Search for the cell housing the specified text and yield its (X, Y) center coordinate. 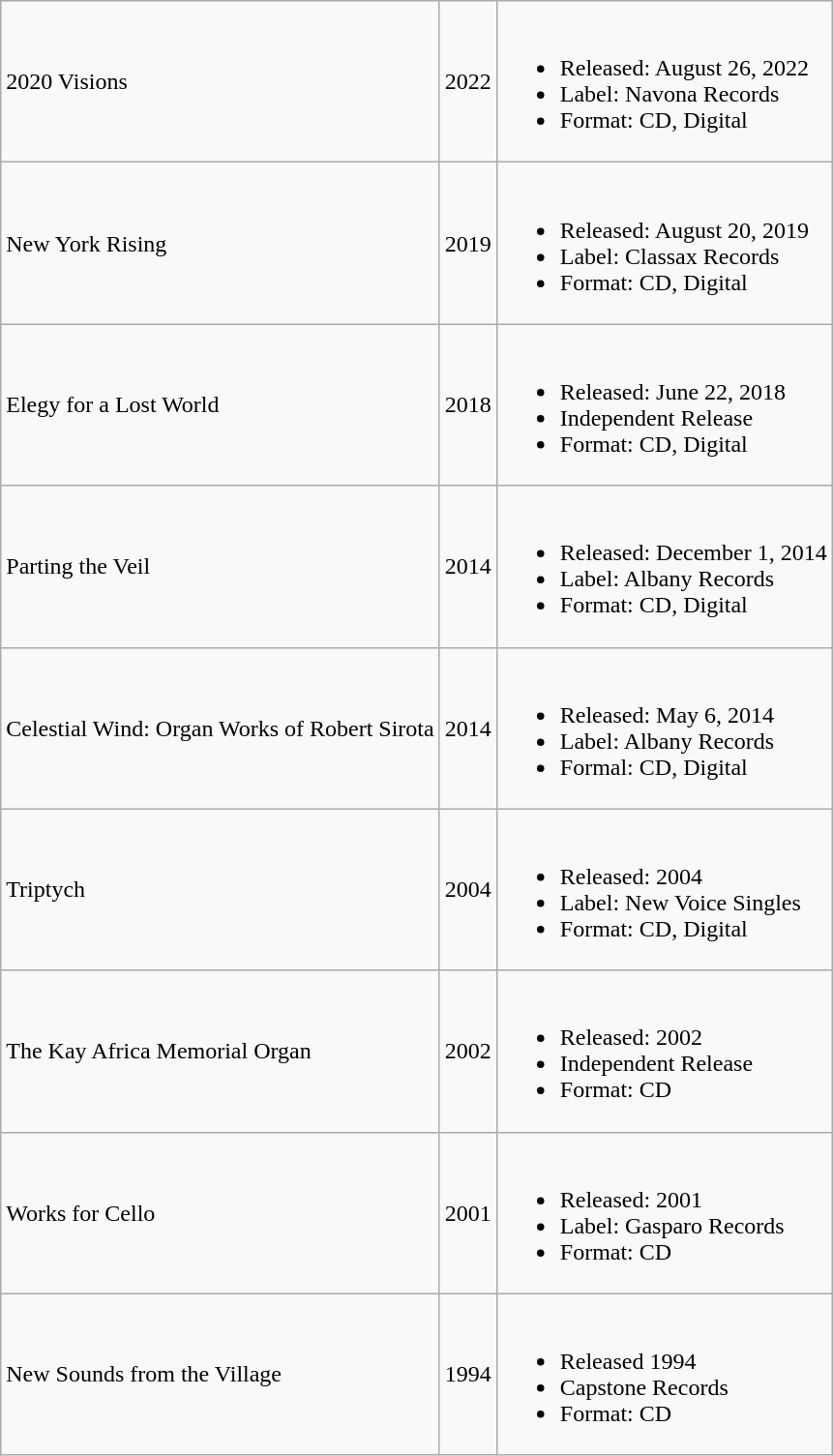
Released: December 1, 2014Label: Albany RecordsFormat: CD, Digital (664, 567)
The Kay Africa Memorial Organ (221, 1051)
2001 (468, 1213)
Released: May 6, 2014Label: Albany RecordsFormal: CD, Digital (664, 728)
Triptych (221, 890)
Released: 2001Label: Gasparo RecordsFormat: CD (664, 1213)
Parting the Veil (221, 567)
New Sounds from the Village (221, 1374)
Released: August 26, 2022Label: Navona RecordsFormat: CD, Digital (664, 81)
Released 1994Capstone RecordsFormat: CD (664, 1374)
1994 (468, 1374)
Released: August 20, 2019Label: Classax RecordsFormat: CD, Digital (664, 244)
Celestial Wind: Organ Works of Robert Sirota (221, 728)
New York Rising (221, 244)
2018 (468, 404)
2004 (468, 890)
Released: 2002Independent ReleaseFormat: CD (664, 1051)
Released: June 22, 2018Independent ReleaseFormat: CD, Digital (664, 404)
2020 Visions (221, 81)
2002 (468, 1051)
2022 (468, 81)
Works for Cello (221, 1213)
Elegy for a Lost World (221, 404)
2019 (468, 244)
Released: 2004Label: New Voice SinglesFormat: CD, Digital (664, 890)
